Find where the given text appears and provide that cell's center as [x, y] coordinate. 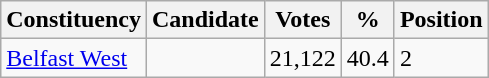
21,122 [302, 58]
% [368, 20]
Candidate [205, 20]
Constituency [74, 20]
Position [441, 20]
Votes [302, 20]
2 [441, 58]
Belfast West [74, 58]
40.4 [368, 58]
